Return [X, Y] of the center of cell containing provided text 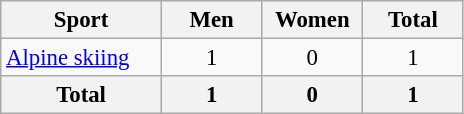
Sport [82, 20]
Women [312, 20]
Men [212, 20]
Alpine skiing [82, 58]
